Return the [x, y] coordinate for the center point of the cell that contains the specified text.  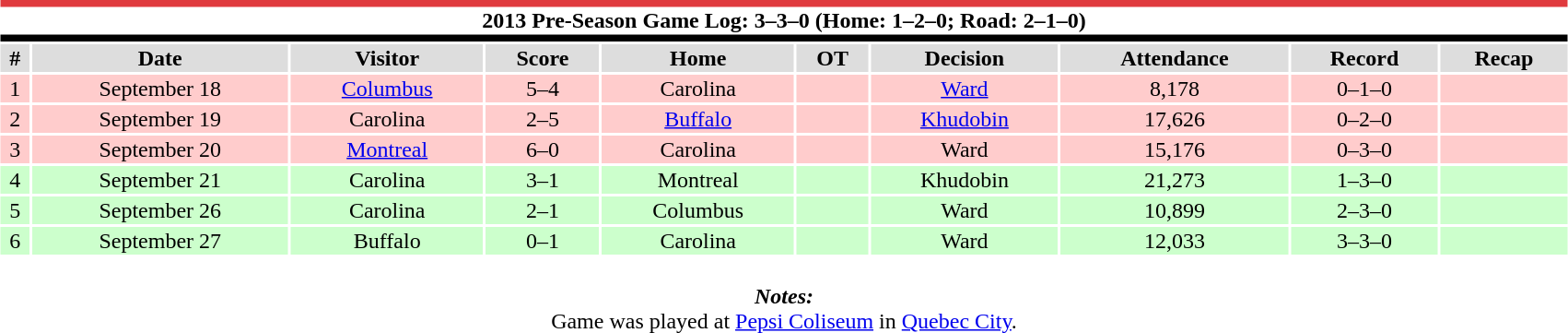
3–3–0 [1363, 241]
0–1 [544, 241]
Date [160, 58]
0–1–0 [1363, 89]
2 [15, 119]
0–3–0 [1363, 149]
0–2–0 [1363, 119]
Record [1363, 58]
September 18 [160, 89]
21,273 [1174, 180]
Decision [964, 58]
# [15, 58]
15,176 [1174, 149]
Score [544, 58]
Visitor [387, 58]
September 26 [160, 210]
3–1 [544, 180]
4 [15, 180]
1 [15, 89]
12,033 [1174, 241]
2–5 [544, 119]
17,626 [1174, 119]
10,899 [1174, 210]
2013 Pre-Season Game Log: 3–3–0 (Home: 1–2–0; Road: 2–1–0) [784, 20]
September 20 [160, 149]
OT [833, 58]
5–4 [544, 89]
September 21 [160, 180]
2–1 [544, 210]
September 19 [160, 119]
5 [15, 210]
6–0 [544, 149]
3 [15, 149]
Recap [1504, 58]
September 27 [160, 241]
6 [15, 241]
2–3–0 [1363, 210]
Attendance [1174, 58]
1–3–0 [1363, 180]
8,178 [1174, 89]
Home [698, 58]
